From the cell containing the given text, extract its center point as (x, y) coordinate. 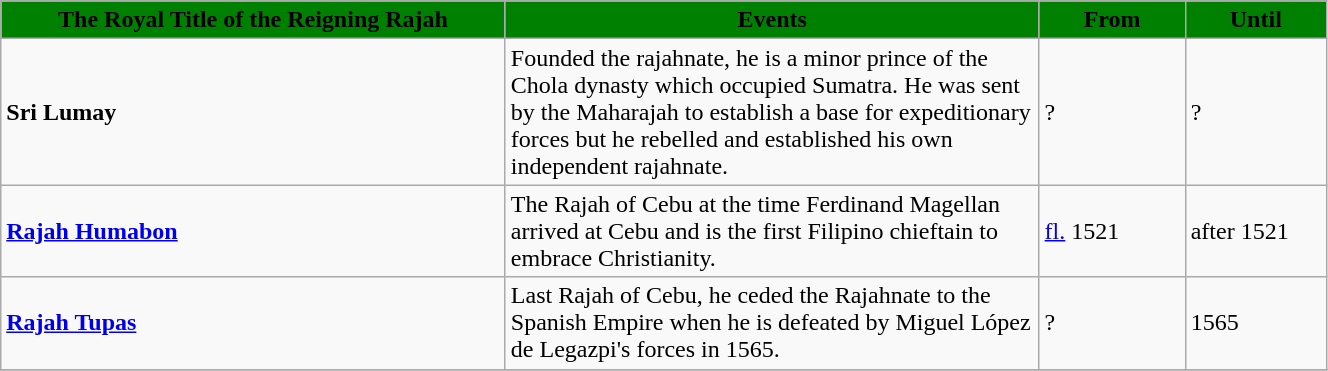
Sri Lumay (254, 112)
1565 (1256, 323)
Events (772, 20)
Last Rajah of Cebu, he ceded the Rajahnate to the Spanish Empire when he is defeated by Miguel López de Legazpi's forces in 1565. (772, 323)
after 1521 (1256, 231)
Rajah Tupas (254, 323)
The Royal Title of the Reigning Rajah (254, 20)
Until (1256, 20)
From (1112, 20)
The Rajah of Cebu at the time Ferdinand Magellan arrived at Cebu and is the first Filipino chieftain to embrace Christianity. (772, 231)
Rajah Humabon (254, 231)
fl. 1521 (1112, 231)
